Scan for the cell matching the given text and deliver its (x, y) coordinate at center. 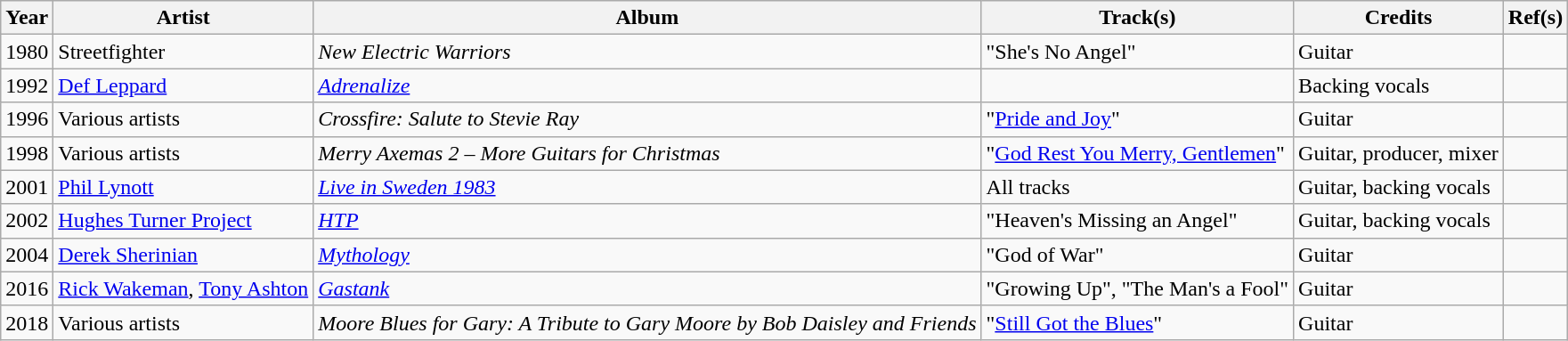
2016 (27, 288)
"Heaven's Missing an Angel" (1138, 221)
Backing vocals (1399, 85)
Moore Blues for Gary: A Tribute to Gary Moore by Bob Daisley and Friends (647, 322)
1992 (27, 85)
Derek Sherinian (183, 255)
"God of War" (1138, 255)
Adrenalize (647, 85)
2018 (27, 322)
Gastank (647, 288)
Credits (1399, 18)
1996 (27, 119)
Streetfighter (183, 52)
Merry Axemas 2 – More Guitars for Christmas (647, 153)
Rick Wakeman, Tony Ashton (183, 288)
Year (27, 18)
2004 (27, 255)
"Still Got the Blues" (1138, 322)
1998 (27, 153)
New Electric Warriors (647, 52)
Hughes Turner Project (183, 221)
"She's No Angel" (1138, 52)
Track(s) (1138, 18)
Ref(s) (1535, 18)
Artist (183, 18)
Live in Sweden 1983 (647, 187)
Crossfire: Salute to Stevie Ray (647, 119)
Mythology (647, 255)
2002 (27, 221)
2001 (27, 187)
"God Rest You Merry, Gentlemen" (1138, 153)
All tracks (1138, 187)
"Growing Up", "The Man's a Fool" (1138, 288)
Phil Lynott (183, 187)
Album (647, 18)
"Pride and Joy" (1138, 119)
HTP (647, 221)
Guitar, producer, mixer (1399, 153)
1980 (27, 52)
Def Leppard (183, 85)
